Detect which cell encompasses the target text, then output its (x, y) center coordinate. 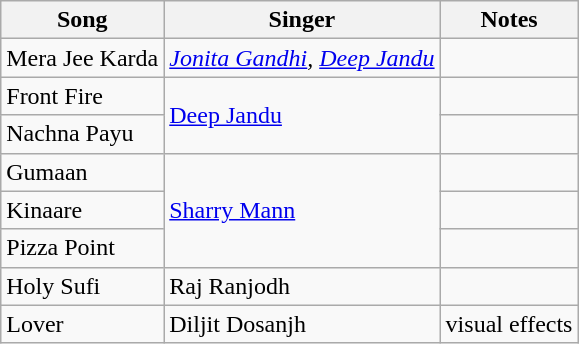
Deep Jandu (302, 115)
Song (82, 20)
Jonita Gandhi, Deep Jandu (302, 58)
Front Fire (82, 96)
Pizza Point (82, 248)
Raj Ranjodh (302, 286)
Diljit Dosanjh (302, 324)
Singer (302, 20)
Notes (509, 20)
Holy Sufi (82, 286)
visual effects (509, 324)
Nachna Payu (82, 134)
Lover (82, 324)
Kinaare (82, 210)
Mera Jee Karda (82, 58)
Gumaan (82, 172)
Sharry Mann (302, 210)
